Return [x, y] of the center of cell containing provided text 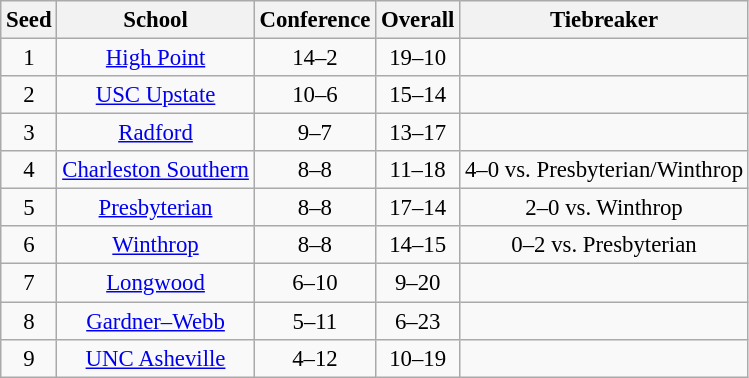
3 [29, 133]
2 [29, 95]
Seed [29, 20]
6–10 [315, 283]
0–2 vs. Presbyterian [604, 245]
Longwood [156, 283]
Conference [315, 20]
17–14 [418, 208]
9 [29, 358]
8 [29, 321]
15–14 [418, 95]
5 [29, 208]
4 [29, 170]
2–0 vs. Winthrop [604, 208]
5–11 [315, 321]
Presbyterian [156, 208]
High Point [156, 58]
9–7 [315, 133]
1 [29, 58]
Radford [156, 133]
Charleston Southern [156, 170]
Overall [418, 20]
4–12 [315, 358]
6 [29, 245]
19–10 [418, 58]
4–0 vs. Presbyterian/Winthrop [604, 170]
9–20 [418, 283]
School [156, 20]
UNC Asheville [156, 358]
6–23 [418, 321]
Tiebreaker [604, 20]
10–6 [315, 95]
Winthrop [156, 245]
10–19 [418, 358]
13–17 [418, 133]
14–15 [418, 245]
USC Upstate [156, 95]
Gardner–Webb [156, 321]
14–2 [315, 58]
7 [29, 283]
11–18 [418, 170]
